Locate the cell with the specified text and output its [X, Y] center coordinate. 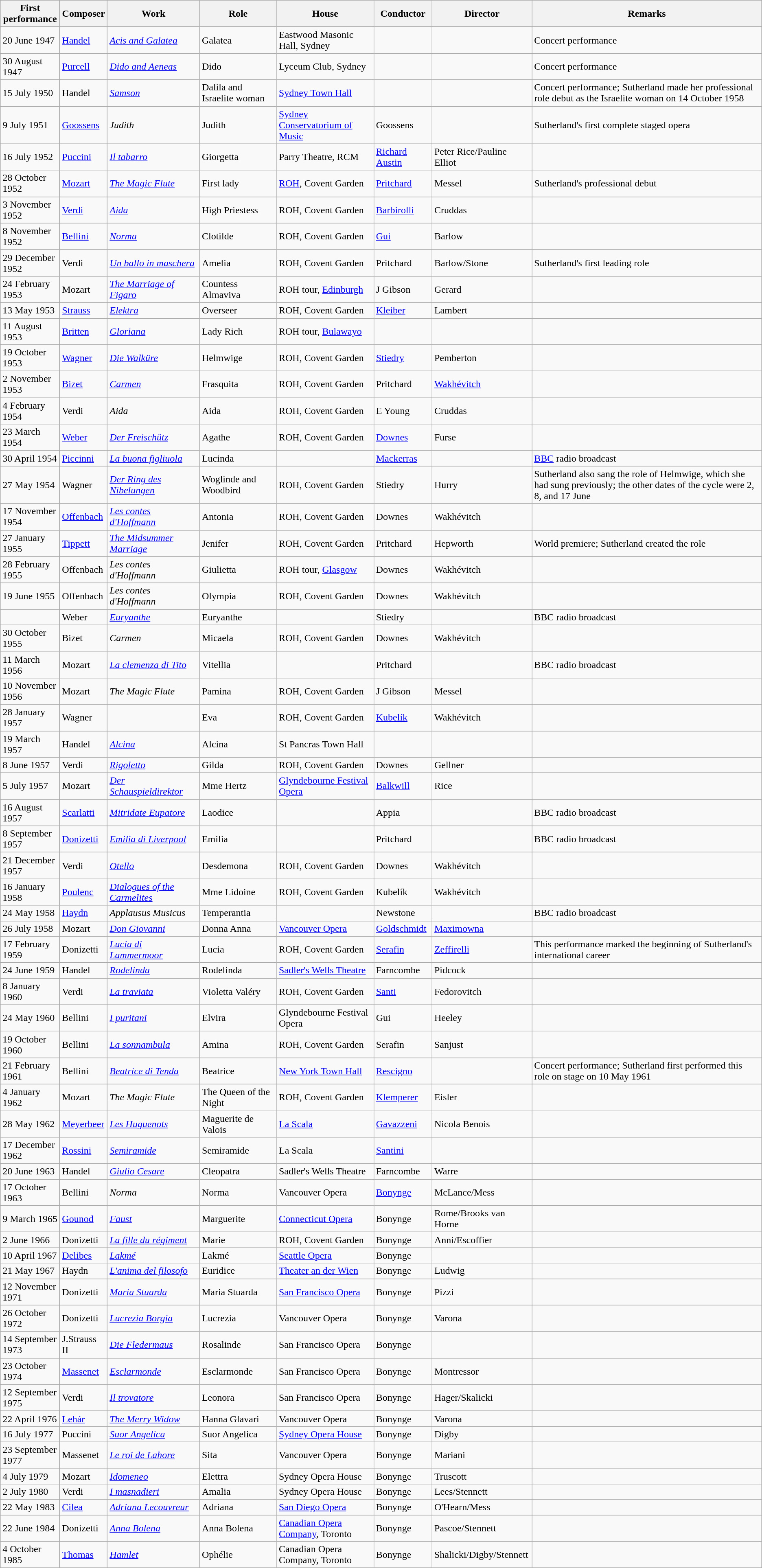
Work [154, 14]
Acis and Galatea [154, 40]
Violetta Valéry [238, 992]
8 September 1957 [30, 839]
World premiere; Sutherland created the role [647, 543]
Barlow/Stone [482, 263]
Furse [482, 437]
14 September 1973 [30, 1345]
Tippett [84, 543]
Mitridate Eupatore [154, 812]
12 November 1971 [30, 1292]
Agathe [238, 437]
Maguerite de Valois [238, 1123]
Pamina [238, 691]
Newstone [403, 913]
Lucrezia Borgia [154, 1318]
Euridice [238, 1271]
2 November 1953 [30, 384]
Rice [482, 786]
Connecticut Opera [325, 1219]
Don Giovanni [154, 929]
Der Freischütz [154, 437]
28 January 1957 [30, 717]
L'anima del filosofo [154, 1271]
24 June 1959 [30, 970]
Lucia [238, 949]
23 March 1954 [30, 437]
30 April 1954 [30, 458]
Elvira [238, 1018]
Peter Rice/Pauline Elliot [482, 157]
17 December 1962 [30, 1150]
Rossini [84, 1150]
29 December 1952 [30, 263]
Meyerbeer [84, 1123]
16 January 1958 [30, 892]
Thomas [84, 1555]
Strauss [84, 310]
McLance/Mess [482, 1193]
3 November 1952 [30, 210]
Marguerite [238, 1219]
Warre [482, 1172]
28 October 1952 [30, 183]
17 February 1959 [30, 949]
Parry Theatre, RCM [325, 157]
Il trovatore [154, 1398]
Sydney Conservatorium of Music [325, 125]
Giulietta [238, 570]
20 June 1963 [30, 1172]
Goldschmidt [403, 929]
Kleiber [403, 310]
The Merry Widow [154, 1419]
Role [238, 14]
Beatrice di Tenda [154, 1071]
The Marriage of Figaro [154, 289]
Frasquita [238, 384]
Faust [154, 1219]
Richard Austin [403, 157]
Lucia di Lammermoor [154, 949]
Lucrezia [238, 1318]
Lyceum Club, Sydney [325, 67]
5 July 1957 [30, 786]
Ophélie [238, 1555]
Maximowna [482, 929]
ROH tour, Bulawayo [325, 331]
Rome/Brooks van Horne [482, 1219]
Shalicki/Digby/Stennett [482, 1555]
Appia [403, 812]
4 July 1979 [30, 1476]
27 May 1954 [30, 485]
Director [482, 14]
Purcell [84, 67]
Die Fledermaus [154, 1345]
8 January 1960 [30, 992]
23 October 1974 [30, 1371]
Jenifer [238, 543]
Sutherland's first complete staged opera [647, 125]
16 August 1957 [30, 812]
11 August 1953 [30, 331]
Sanjust [482, 1045]
I masnadieri [154, 1492]
The Midsummer Marriage [154, 543]
Les Huguenots [154, 1123]
Dido [238, 67]
Gerard [482, 289]
La clemenza di Tito [154, 664]
Delibes [84, 1255]
Leonora [238, 1398]
Fedorovitch [482, 992]
La sonnambula [154, 1045]
La fille du régiment [154, 1240]
Gavazzeni [403, 1123]
Amalia [238, 1492]
Clotilde [238, 236]
Samson [154, 93]
J.Strauss II [84, 1345]
Dalila and Israelite woman [238, 93]
2 June 1966 [30, 1240]
Pemberton [482, 358]
Sutherland's professional debut [647, 183]
24 February 1953 [30, 289]
Mariani [482, 1455]
4 October 1985 [30, 1555]
Donna Anna [238, 929]
Giulio Cesare [154, 1172]
Piccinni [84, 458]
Conductor [403, 14]
Helmwige [238, 358]
Remarks [647, 14]
8 November 1952 [30, 236]
Sydney Town Hall [325, 93]
30 October 1955 [30, 638]
Dialogues of the Carmelites [154, 892]
4 February 1954 [30, 411]
2 July 1980 [30, 1492]
Ludwig [482, 1271]
21 February 1961 [30, 1071]
Laodice [238, 812]
Lucinda [238, 458]
22 May 1983 [30, 1507]
First lady [238, 183]
House [325, 14]
17 October 1963 [30, 1193]
Sutherland also sang the role of Helmwige, which she had sung previously; the other dates of the cycle were 2, 8, and 17 June [647, 485]
Emilia di Liverpool [154, 839]
Idomeneo [154, 1476]
Giorgetta [238, 157]
This performance marked the beginning of Sutherland's international career [647, 949]
19 June 1955 [30, 596]
Cilea [84, 1507]
19 October 1960 [30, 1045]
La buona figliuola [154, 458]
9 March 1965 [30, 1219]
Hamlet [154, 1555]
Galatea [238, 40]
Montressor [482, 1371]
Adriana [238, 1507]
9 July 1951 [30, 125]
Seattle Opera [325, 1255]
Micaela [238, 638]
Lees/Stennett [482, 1492]
Antonia [238, 517]
St Pancras Town Hall [325, 744]
High Priestess [238, 210]
15 July 1950 [30, 93]
28 May 1962 [30, 1123]
11 March 1956 [30, 664]
Lambert [482, 310]
La traviata [154, 992]
Elektra [154, 310]
Concert performance; Sutherland made her professional role debut as the Israelite woman on 14 October 1958 [647, 93]
24 May 1958 [30, 913]
Gellner [482, 765]
Elettra [238, 1476]
Barbirolli [403, 210]
10 April 1967 [30, 1255]
San Diego Opera [325, 1507]
Woglinde and Woodbird [238, 485]
16 July 1977 [30, 1434]
Klemperer [403, 1097]
22 June 1984 [30, 1528]
Desdemona [238, 865]
Eva [238, 717]
19 March 1957 [30, 744]
Hanna Glavari [238, 1419]
O'Hearn/Mess [482, 1507]
26 July 1958 [30, 929]
22 April 1976 [30, 1419]
Digby [482, 1434]
Mme Lidoine [238, 892]
19 October 1953 [30, 358]
27 January 1955 [30, 543]
26 October 1972 [30, 1318]
4 January 1962 [30, 1097]
Adriana Lecouvreur [154, 1507]
17 November 1954 [30, 517]
Pizzi [482, 1292]
Hurry [482, 485]
Santini [403, 1150]
Santi [403, 992]
Scarlatti [84, 812]
Zeffirelli [482, 949]
Truscott [482, 1476]
Poulenc [84, 892]
10 November 1956 [30, 691]
Gloriana [154, 331]
E Young [403, 411]
ROH tour, Glasgow [325, 570]
Le roi de Lahore [154, 1455]
16 July 1952 [30, 157]
Countess Almaviva [238, 289]
Lady Rich [238, 331]
Die Walküre [154, 358]
Barlow [482, 236]
Rigoletto [154, 765]
The Queen of the Night [238, 1097]
Il tabarro [154, 157]
24 May 1960 [30, 1018]
Un ballo in maschera [154, 263]
Vitellia [238, 664]
Sutherland's first leading role [647, 263]
23 September 1977 [30, 1455]
Heeley [482, 1018]
13 May 1953 [30, 310]
Temperantia [238, 913]
Concert performance; Sutherland first performed this role on stage on 10 May 1961 [647, 1071]
Overseer [238, 310]
Cleopatra [238, 1172]
ROH tour, Edinburgh [325, 289]
Emilia [238, 839]
Amelia [238, 263]
8 June 1957 [30, 765]
Applausus Musicus [154, 913]
Eastwood Masonic Hall, Sydney [325, 40]
I puritani [154, 1018]
Sita [238, 1455]
Composer [84, 14]
Der Schauspieldirektor [154, 786]
Britten [84, 331]
Gilda [238, 765]
Nicola Benois [482, 1123]
Anni/Escoffier [482, 1240]
Mackerras [403, 458]
New York Town Hall [325, 1071]
21 December 1957 [30, 865]
First performance [30, 14]
Beatrice [238, 1071]
Hepworth [482, 543]
Gounod [84, 1219]
Theater an der Wien [325, 1271]
Amina [238, 1045]
Marie [238, 1240]
21 May 1967 [30, 1271]
12 September 1975 [30, 1398]
Der Ring des Nibelungen [154, 485]
Pascoe/Stennett [482, 1528]
Otello [154, 865]
Lehár [84, 1419]
Eisler [482, 1097]
Dido and Aeneas [154, 67]
Mme Hertz [238, 786]
Balkwill [403, 786]
Hager/Skalicki [482, 1398]
28 February 1955 [30, 570]
20 June 1947 [30, 40]
Rosalinde [238, 1345]
Pidcock [482, 970]
Olympia [238, 596]
30 August 1947 [30, 67]
Rescigno [403, 1071]
